Identify which cell holds the provided text, then report its (X, Y) central coordinate. 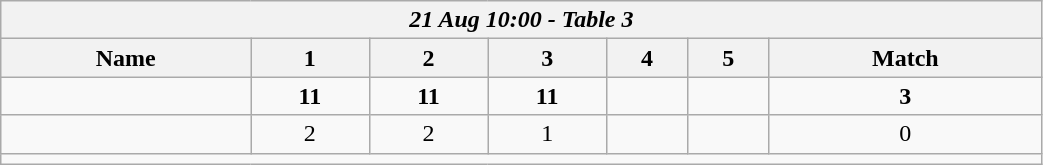
0 (906, 134)
21 Aug 10:00 - Table 3 (522, 20)
5 (728, 58)
4 (648, 58)
Name (126, 58)
Match (906, 58)
